Pinpoint the cell where the given text exists, returning its [X, Y] midpoint coordinate. 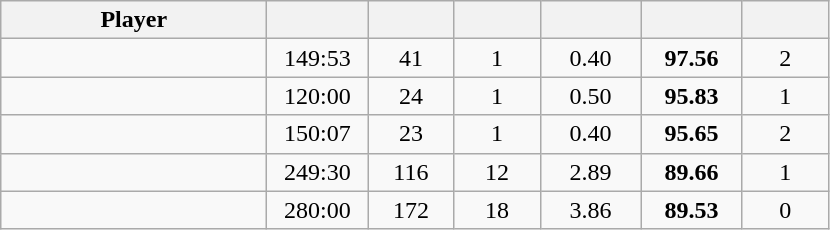
120:00 [318, 96]
3.86 [590, 210]
23 [411, 134]
95.65 [692, 134]
24 [411, 96]
0 [785, 210]
149:53 [318, 58]
2.89 [590, 172]
12 [497, 172]
89.53 [692, 210]
97.56 [692, 58]
18 [497, 210]
95.83 [692, 96]
89.66 [692, 172]
172 [411, 210]
41 [411, 58]
150:07 [318, 134]
116 [411, 172]
249:30 [318, 172]
280:00 [318, 210]
Player [134, 20]
0.50 [590, 96]
